Identify which cell holds the provided text, then report its [x, y] central coordinate. 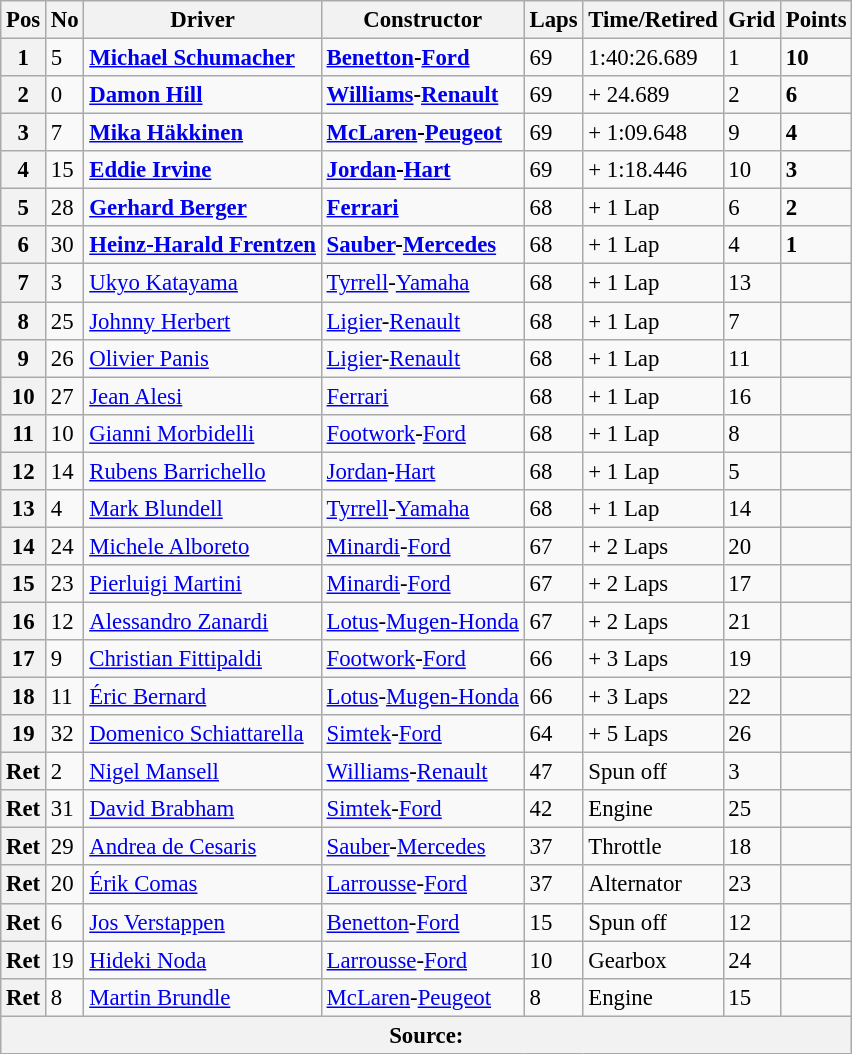
Christian Fittipaldi [202, 659]
Eddie Irvine [202, 170]
Mark Blundell [202, 509]
Jos Verstappen [202, 922]
+ 5 Laps [653, 734]
Michael Schumacher [202, 58]
Alessandro Zanardi [202, 621]
32 [65, 734]
Heinz-Harald Frentzen [202, 245]
Rubens Barrichello [202, 471]
Source: [426, 1035]
Mika Häkkinen [202, 133]
21 [752, 621]
30 [65, 245]
Gianni Morbidelli [202, 433]
Ukyo Katayama [202, 283]
Andrea de Cesaris [202, 847]
Time/Retired [653, 20]
Pos [24, 20]
47 [554, 772]
Nigel Mansell [202, 772]
31 [65, 809]
22 [752, 697]
Grid [752, 20]
Pierluigi Martini [202, 584]
29 [65, 847]
Olivier Panis [202, 358]
1:40:26.689 [653, 58]
Hideki Noda [202, 960]
Alternator [653, 885]
Laps [554, 20]
42 [554, 809]
Gearbox [653, 960]
+ 1:09.648 [653, 133]
Constructor [422, 20]
Points [816, 20]
Jean Alesi [202, 396]
28 [65, 208]
Johnny Herbert [202, 321]
Throttle [653, 847]
0 [65, 95]
+ 24.689 [653, 95]
Érik Comas [202, 885]
Michele Alboreto [202, 546]
+ 1:18.446 [653, 170]
27 [65, 396]
No [65, 20]
Gerhard Berger [202, 208]
Driver [202, 20]
David Brabham [202, 809]
Éric Bernard [202, 697]
Martin Brundle [202, 997]
Damon Hill [202, 95]
64 [554, 734]
Domenico Schiattarella [202, 734]
